Locate the cell with the specified text and output its (x, y) center coordinate. 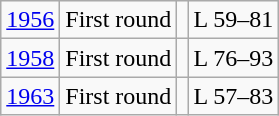
1963 (30, 96)
1956 (30, 20)
L 57–83 (234, 96)
L 76–93 (234, 58)
1958 (30, 58)
L 59–81 (234, 20)
